Determine the [x, y] coordinate at the center of the cell enclosing the given text.  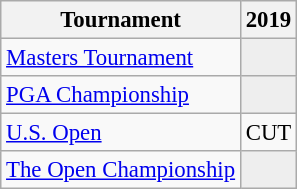
Tournament [121, 20]
CUT [268, 133]
PGA Championship [121, 95]
U.S. Open [121, 133]
Masters Tournament [121, 58]
The Open Championship [121, 170]
2019 [268, 20]
